Provide the [X, Y] coordinate of the cell's center where the given text is located.  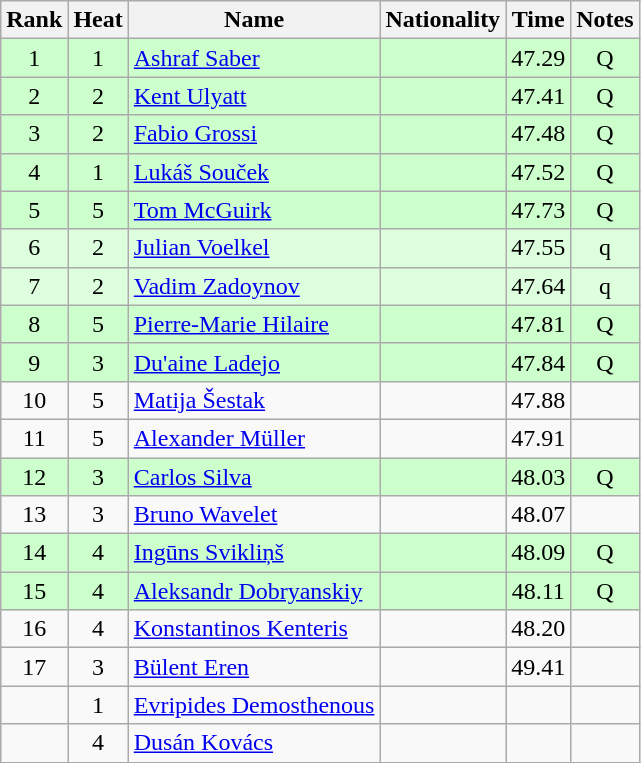
47.29 [538, 58]
Notes [605, 20]
49.41 [538, 667]
12 [34, 477]
47.81 [538, 324]
Ashraf Saber [254, 58]
Tom McGuirk [254, 210]
47.48 [538, 134]
47.88 [538, 400]
Julian Voelkel [254, 248]
Nationality [443, 20]
Name [254, 20]
47.64 [538, 286]
10 [34, 400]
Evripides Demosthenous [254, 705]
8 [34, 324]
Bruno Wavelet [254, 515]
Alexander Müller [254, 438]
Aleksandr Dobryanskiy [254, 591]
48.20 [538, 629]
6 [34, 248]
Du'aine Ladejo [254, 362]
17 [34, 667]
Carlos Silva [254, 477]
48.03 [538, 477]
47.52 [538, 172]
Vadim Zadoynov [254, 286]
Rank [34, 20]
Lukáš Souček [254, 172]
15 [34, 591]
47.91 [538, 438]
Konstantinos Kenteris [254, 629]
Bülent Eren [254, 667]
7 [34, 286]
Heat [98, 20]
9 [34, 362]
16 [34, 629]
48.09 [538, 553]
Fabio Grossi [254, 134]
Time [538, 20]
Matija Šestak [254, 400]
14 [34, 553]
Kent Ulyatt [254, 96]
48.11 [538, 591]
47.55 [538, 248]
47.41 [538, 96]
47.73 [538, 210]
Pierre-Marie Hilaire [254, 324]
48.07 [538, 515]
Ingūns Svikliņš [254, 553]
13 [34, 515]
11 [34, 438]
Dusán Kovács [254, 743]
47.84 [538, 362]
